Provide the [x, y] coordinate of the cell's center where the given text is located.  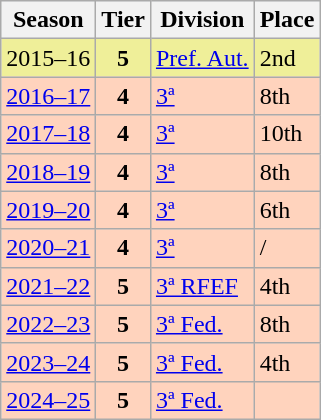
Division [202, 20]
Tier [124, 20]
Season [48, 20]
3ª RFEF [202, 286]
Pref. Aut. [202, 58]
2022–23 [48, 324]
2016–17 [48, 96]
/ [287, 248]
2015–16 [48, 58]
2017–18 [48, 134]
6th [287, 210]
2020–21 [48, 248]
10th [287, 134]
2024–25 [48, 400]
2018–19 [48, 172]
2023–24 [48, 362]
2nd [287, 58]
Place [287, 20]
2021–22 [48, 286]
2019–20 [48, 210]
